Search for the cell housing the specified text and yield its [x, y] center coordinate. 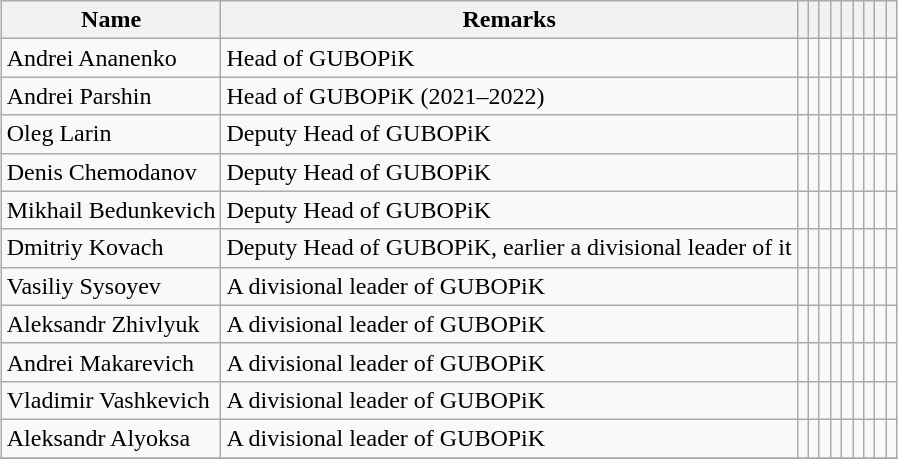
Head of GUBOPiK (2021–2022) [509, 96]
Oleg Larin [111, 134]
Vladimir Vashkevich [111, 400]
Remarks [509, 20]
Deputy Head of GUBOPiK, earlier a divisional leader of it [509, 248]
Andrei Parshin [111, 96]
Vasiliy Sysoyev [111, 286]
Andrei Ananenko [111, 58]
Head of GUBOPiK [509, 58]
Andrei Makarevich [111, 362]
Aleksandr Alyoksa [111, 438]
Denis Chemodanov [111, 172]
Aleksandr Zhivlyuk [111, 324]
Name [111, 20]
Dmitriy Kovach [111, 248]
Mikhail Bedunkevich [111, 210]
